Pinpoint the cell where the given text exists, returning its [x, y] midpoint coordinate. 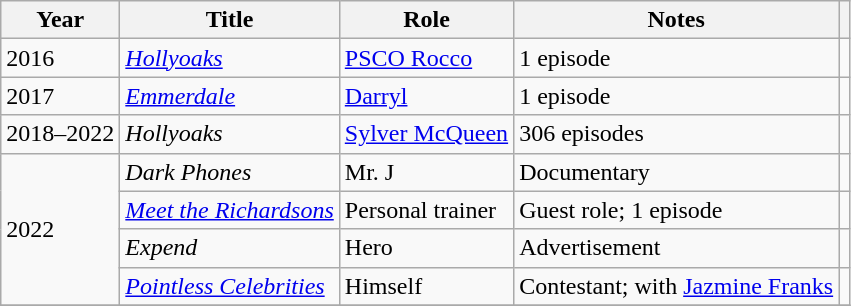
PSCO Rocco [426, 58]
2017 [60, 96]
Darryl [426, 96]
306 episodes [676, 134]
Guest role; 1 episode [676, 210]
2016 [60, 58]
2018–2022 [60, 134]
2022 [60, 229]
Pointless Celebrities [230, 286]
Role [426, 20]
Advertisement [676, 248]
Emmerdale [230, 96]
Hero [426, 248]
Expend [230, 248]
Year [60, 20]
Himself [426, 286]
Dark Phones [230, 172]
Mr. J [426, 172]
Documentary [676, 172]
Contestant; with Jazmine Franks [676, 286]
Title [230, 20]
Notes [676, 20]
Meet the Richardsons [230, 210]
Personal trainer [426, 210]
Sylver McQueen [426, 134]
